Return [X, Y] of the center of cell containing provided text 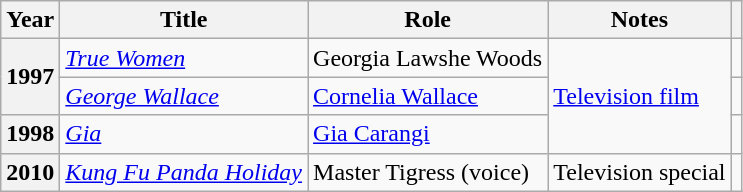
Gia [184, 134]
Georgia Lawshe Woods [428, 58]
Role [428, 20]
1997 [30, 77]
Kung Fu Panda Holiday [184, 172]
Title [184, 20]
Television film [640, 96]
Television special [640, 172]
Notes [640, 20]
George Wallace [184, 96]
1998 [30, 134]
Year [30, 20]
Master Tigress (voice) [428, 172]
Gia Carangi [428, 134]
Cornelia Wallace [428, 96]
2010 [30, 172]
True Women [184, 58]
